Locate the cell with the specified text and output its (x, y) center coordinate. 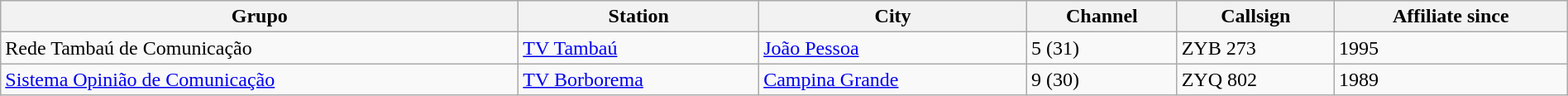
City (893, 17)
Channel (1102, 17)
TV Borborema (638, 79)
Station (638, 17)
ZYQ 802 (1255, 79)
Affiliate since (1451, 17)
Grupo (260, 17)
Sistema Opinião de Comunicação (260, 79)
Callsign (1255, 17)
5 (31) (1102, 48)
1995 (1451, 48)
ZYB 273 (1255, 48)
Rede Tambaú de Comunicação (260, 48)
TV Tambaú (638, 48)
9 (30) (1102, 79)
João Pessoa (893, 48)
Campina Grande (893, 79)
1989 (1451, 79)
